For the text-containing cell, return its midpoint in [X, Y] coordinate format. 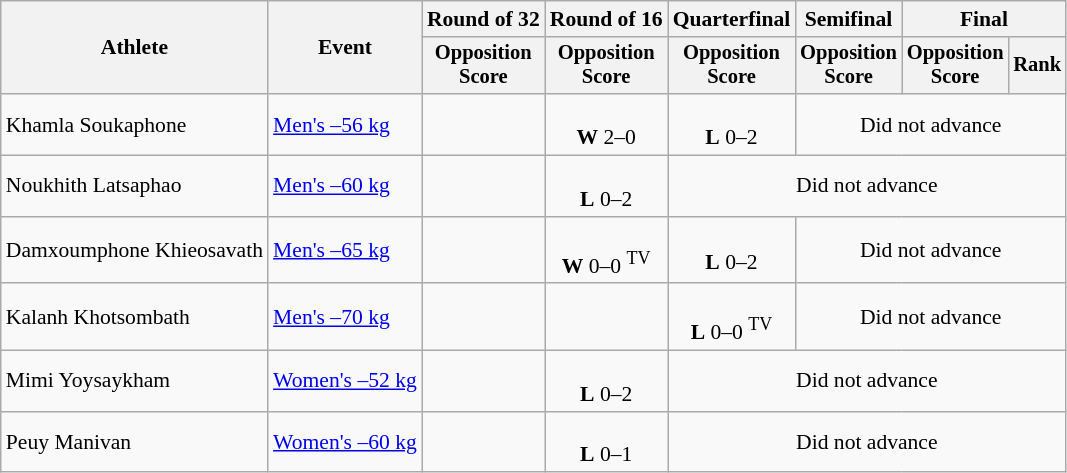
Men's –56 kg [345, 124]
Men's –60 kg [345, 186]
Noukhith Latsaphao [134, 186]
Kalanh Khotsombath [134, 318]
Round of 32 [484, 19]
L 0–0 TV [732, 318]
Final [984, 19]
Quarterfinal [732, 19]
Event [345, 48]
W 0–0 TV [606, 250]
Men's –65 kg [345, 250]
Khamla Soukaphone [134, 124]
Mimi Yoysaykham [134, 380]
Women's –60 kg [345, 442]
Rank [1037, 66]
L 0–1 [606, 442]
Women's –52 kg [345, 380]
W 2–0 [606, 124]
Peuy Manivan [134, 442]
Semifinal [848, 19]
Round of 16 [606, 19]
Men's –70 kg [345, 318]
Athlete [134, 48]
Damxoumphone Khieosavath [134, 250]
